Return (x, y) of the center of cell containing provided text 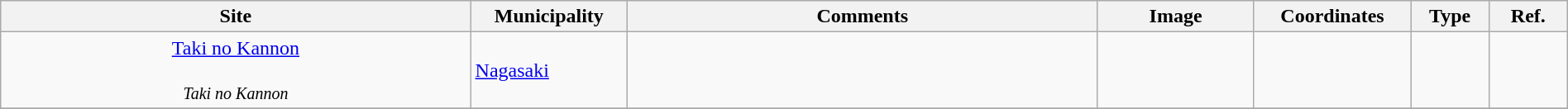
Taki no KannonTaki no Kannon (236, 70)
Site (236, 17)
Type (1451, 17)
Image (1176, 17)
Coordinates (1331, 17)
Nagasaki (549, 70)
Ref. (1528, 17)
Municipality (549, 17)
Comments (863, 17)
